Capture the cell that displays the provided text and extract its (x, y) central coordinate. 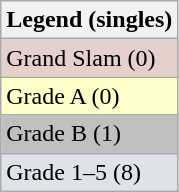
Grade A (0) (90, 96)
Grand Slam (0) (90, 58)
Grade 1–5 (8) (90, 172)
Legend (singles) (90, 20)
Grade B (1) (90, 134)
